Find where the given text appears and provide that cell's center as [x, y] coordinate. 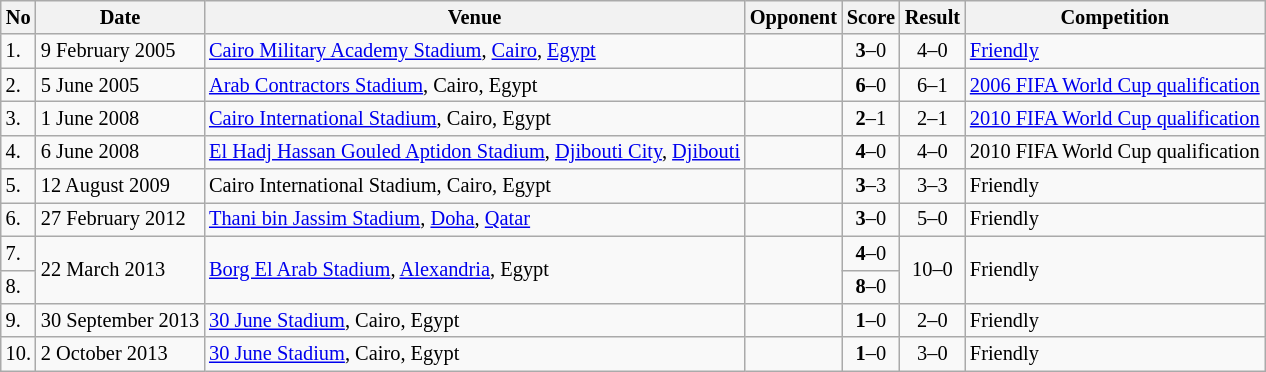
Competition [1115, 17]
Thani bin Jassim Stadium, Doha, Qatar [474, 219]
1 June 2008 [120, 118]
1. [18, 51]
6–0 [871, 85]
10–0 [932, 270]
30 September 2013 [120, 320]
27 February 2012 [120, 219]
El Hadj Hassan Gouled Aptidon Stadium, Djibouti City, Djibouti [474, 152]
10. [18, 354]
5 June 2005 [120, 85]
6–1 [932, 85]
9. [18, 320]
8–0 [871, 287]
2. [18, 85]
Borg El Arab Stadium, Alexandria, Egypt [474, 270]
2006 FIFA World Cup qualification [1115, 85]
8. [18, 287]
6 June 2008 [120, 152]
9 February 2005 [120, 51]
Opponent [794, 17]
4. [18, 152]
Venue [474, 17]
2–0 [932, 320]
5. [18, 186]
No [18, 17]
7. [18, 253]
Cairo Military Academy Stadium, Cairo, Egypt [474, 51]
22 March 2013 [120, 270]
Date [120, 17]
5–0 [932, 219]
12 August 2009 [120, 186]
Result [932, 17]
2 October 2013 [120, 354]
3. [18, 118]
Arab Contractors Stadium, Cairo, Egypt [474, 85]
Score [871, 17]
6. [18, 219]
